Find where the given text appears and provide that cell's center as (X, Y) coordinate. 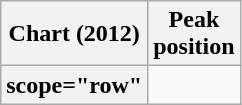
Peakposition (194, 34)
scope="row" (74, 85)
Chart (2012) (74, 34)
